Locate the cell with the specified text and output its (x, y) center coordinate. 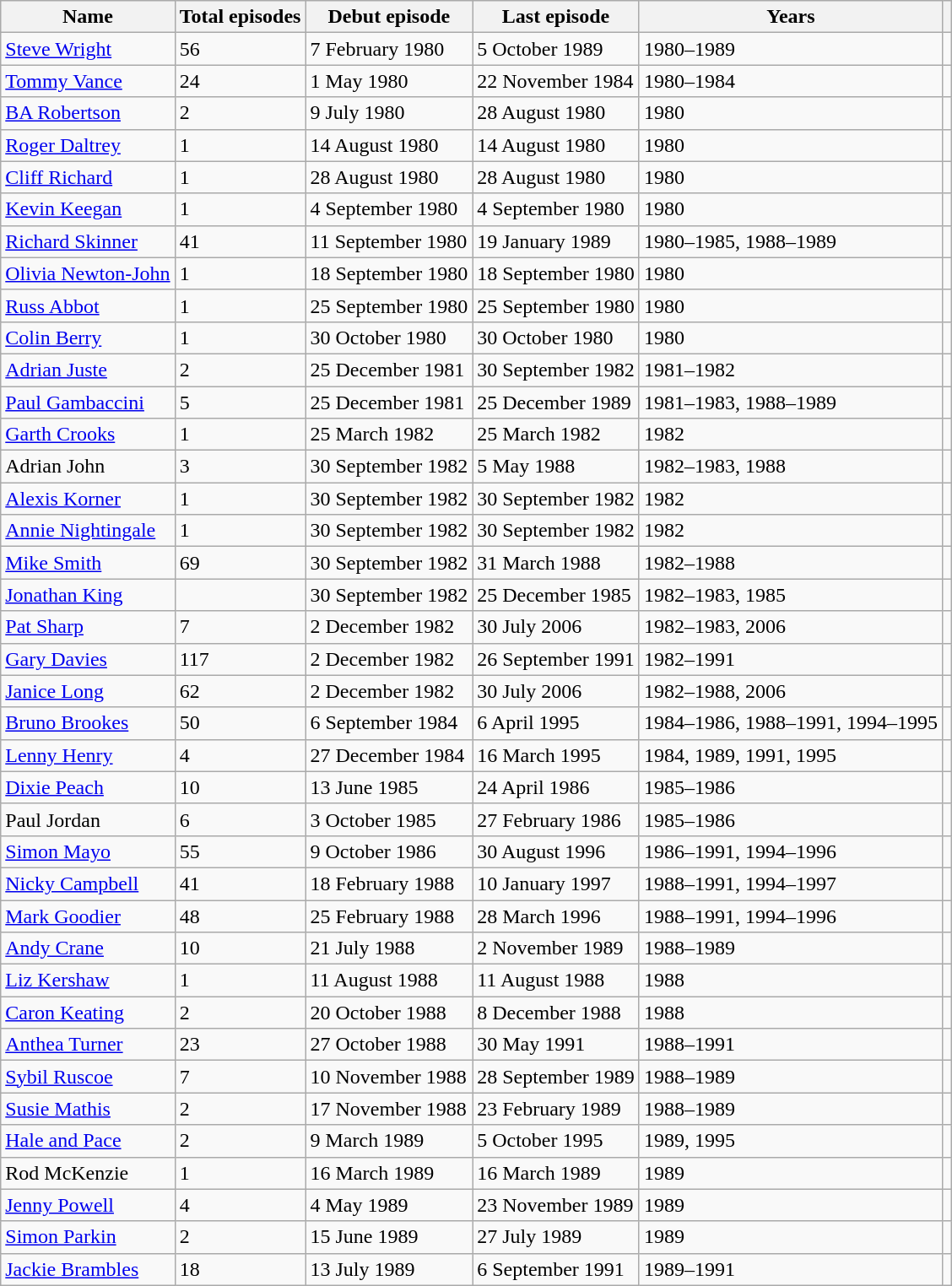
Alexis Korner (88, 499)
Gary Davies (88, 659)
5 May 1988 (556, 467)
28 March 1996 (556, 916)
Paul Jordan (88, 819)
1989–1991 (790, 1269)
Paul Gambaccini (88, 403)
Colin Berry (88, 338)
9 March 1989 (389, 1141)
2 November 1989 (556, 948)
Kevin Keegan (88, 209)
6 September 1984 (389, 723)
Andy Crane (88, 948)
1980–1989 (790, 49)
4 May 1989 (389, 1205)
5 (240, 403)
Tommy Vance (88, 81)
1982–1988, 2006 (790, 691)
1981–1983, 1988–1989 (790, 403)
Years (790, 17)
Name (88, 17)
25 February 1988 (389, 916)
5 October 1995 (556, 1141)
Roger Daltrey (88, 145)
25 December 1985 (556, 595)
69 (240, 563)
20 October 1988 (389, 1013)
1984–1986, 1988–1991, 1994–1995 (790, 723)
31 March 1988 (556, 563)
24 (240, 81)
Caron Keating (88, 1013)
1986–1991, 1994–1996 (790, 851)
27 February 1986 (556, 819)
55 (240, 851)
Jackie Brambles (88, 1269)
13 July 1989 (389, 1269)
27 October 1988 (389, 1045)
Mike Smith (88, 563)
Garth Crooks (88, 435)
Anthea Turner (88, 1045)
11 September 1980 (389, 241)
27 July 1989 (556, 1237)
30 August 1996 (556, 851)
1980–1984 (790, 81)
Nicky Campbell (88, 883)
Annie Nightingale (88, 531)
25 December 1989 (556, 403)
Jenny Powell (88, 1205)
9 July 1980 (389, 113)
Simon Parkin (88, 1237)
56 (240, 49)
10 November 1988 (389, 1077)
Total episodes (240, 17)
3 (240, 467)
Jonathan King (88, 595)
1982–1991 (790, 659)
50 (240, 723)
Olivia Newton-John (88, 273)
Cliff Richard (88, 177)
62 (240, 691)
5 October 1989 (556, 49)
22 November 1984 (556, 81)
30 May 1991 (556, 1045)
Lenny Henry (88, 755)
18 February 1988 (389, 883)
1984, 1989, 1991, 1995 (790, 755)
21 July 1988 (389, 948)
9 October 1986 (389, 851)
17 November 1988 (389, 1109)
10 January 1997 (556, 883)
Debut episode (389, 17)
Simon Mayo (88, 851)
6 (240, 819)
1 May 1980 (389, 81)
Susie Mathis (88, 1109)
1980–1985, 1988–1989 (790, 241)
117 (240, 659)
19 January 1989 (556, 241)
Adrian John (88, 467)
Mark Goodier (88, 916)
Janice Long (88, 691)
1989, 1995 (790, 1141)
Hale and Pace (88, 1141)
Bruno Brookes (88, 723)
BA Robertson (88, 113)
16 March 1995 (556, 755)
18 (240, 1269)
23 February 1989 (556, 1109)
Steve Wright (88, 49)
Dixie Peach (88, 787)
8 December 1988 (556, 1013)
1988–1991 (790, 1045)
Last episode (556, 17)
1982–1983, 1988 (790, 467)
Rod McKenzie (88, 1173)
Liz Kershaw (88, 981)
48 (240, 916)
Sybil Ruscoe (88, 1077)
23 (240, 1045)
1981–1982 (790, 370)
1982–1983, 1985 (790, 595)
3 October 1985 (389, 819)
1988–1991, 1994–1997 (790, 883)
Adrian Juste (88, 370)
Pat Sharp (88, 627)
6 September 1991 (556, 1269)
1982–1983, 2006 (790, 627)
6 April 1995 (556, 723)
27 December 1984 (389, 755)
7 February 1980 (389, 49)
1982–1988 (790, 563)
15 June 1989 (389, 1237)
26 September 1991 (556, 659)
24 April 1986 (556, 787)
1988–1991, 1994–1996 (790, 916)
Russ Abbot (88, 305)
Richard Skinner (88, 241)
28 September 1989 (556, 1077)
23 November 1989 (556, 1205)
13 June 1985 (389, 787)
